Provide the [X, Y] coordinate of the cell's center where the given text is located.  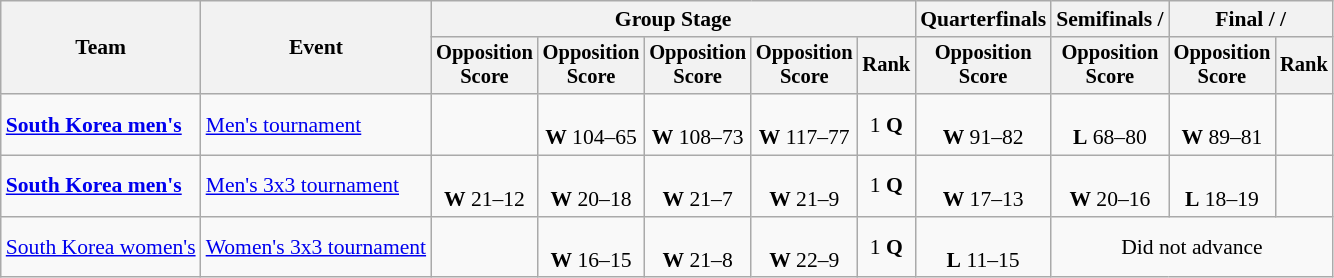
Women's 3x3 tournament [316, 248]
W 16–15 [592, 248]
Event [316, 48]
L 68–80 [1110, 124]
W 20–18 [592, 186]
Semifinals / [1110, 19]
L 11–15 [983, 248]
W 108–73 [698, 124]
Final / / [1251, 19]
Quarterfinals [983, 19]
W 21–9 [804, 186]
L 18–19 [1222, 186]
W 21–8 [698, 248]
W 21–7 [698, 186]
Men's tournament [316, 124]
Team [101, 48]
Group Stage [673, 19]
Men's 3x3 tournament [316, 186]
W 21–12 [484, 186]
W 89–81 [1222, 124]
W 104–65 [592, 124]
W 91–82 [983, 124]
Did not advance [1192, 248]
South Korea women's [101, 248]
W 17–13 [983, 186]
W 117–77 [804, 124]
W 22–9 [804, 248]
W 20–16 [1110, 186]
